Search for the cell housing the specified text and yield its [X, Y] center coordinate. 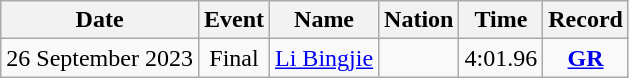
4:01.96 [501, 58]
GR [586, 58]
Nation [419, 20]
Time [501, 20]
Name [324, 20]
Date [100, 20]
Event [234, 20]
Record [586, 20]
26 September 2023 [100, 58]
Final [234, 58]
Li Bingjie [324, 58]
